Output the [X, Y] coordinate of the center of the cell containing the given text.  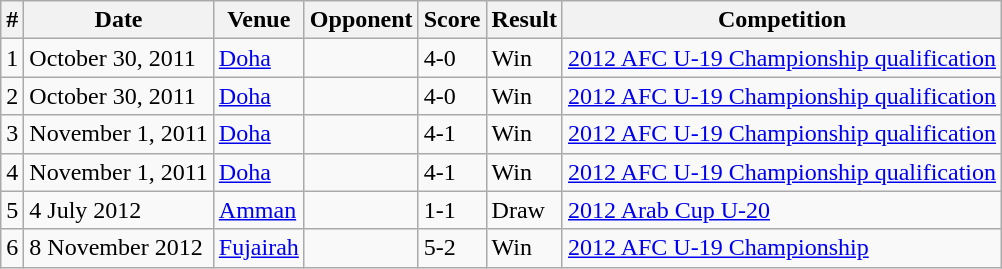
2 [12, 96]
Fujairah [258, 248]
Date [118, 20]
2012 Arab Cup U-20 [782, 210]
4 July 2012 [118, 210]
Amman [258, 210]
Opponent [361, 20]
Competition [782, 20]
8 November 2012 [118, 248]
3 [12, 134]
1 [12, 58]
Score [452, 20]
# [12, 20]
1-1 [452, 210]
2012 AFC U-19 Championship [782, 248]
5 [12, 210]
Result [524, 20]
6 [12, 248]
Venue [258, 20]
Draw [524, 210]
4 [12, 172]
5-2 [452, 248]
